Return the (x, y) coordinate for the center point of the cell that contains the specified text.  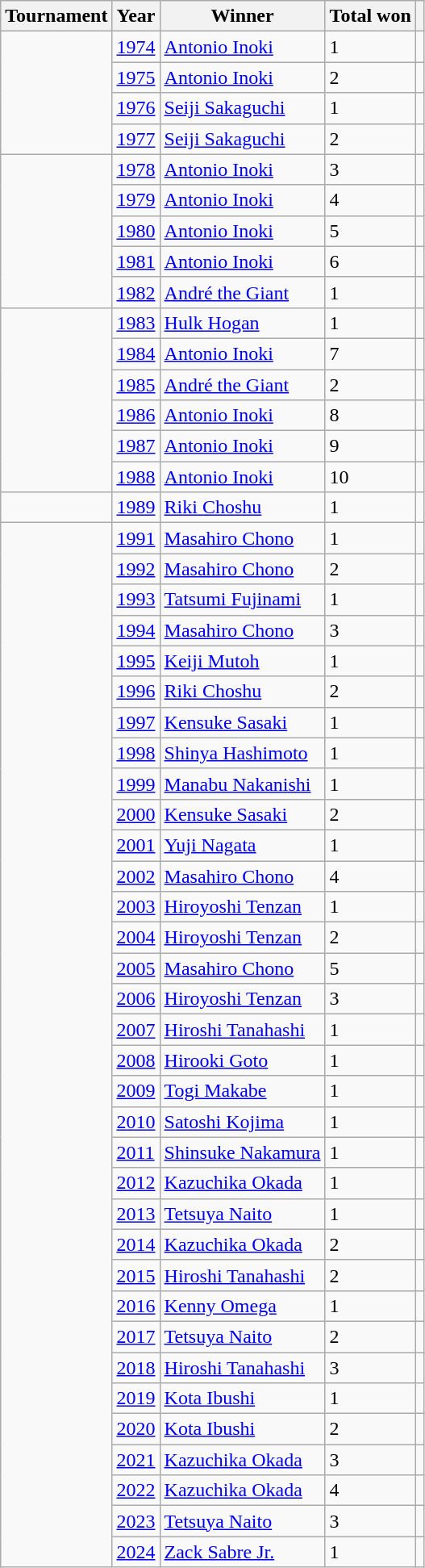
2003 (135, 907)
Year (135, 16)
2004 (135, 938)
1985 (135, 385)
1986 (135, 416)
2012 (135, 1183)
2002 (135, 876)
1981 (135, 261)
1999 (135, 784)
2021 (135, 1460)
2017 (135, 1336)
Shinsuke Nakamura (242, 1152)
2018 (135, 1368)
1992 (135, 569)
Winner (242, 16)
Satoshi Kojima (242, 1122)
Togi Makabe (242, 1091)
1989 (135, 508)
Zack Sabre Jr. (242, 1552)
Manabu Nakanishi (242, 784)
1976 (135, 108)
Tournament (56, 16)
2024 (135, 1552)
Yuji Nagata (242, 845)
1983 (135, 323)
2000 (135, 814)
1988 (135, 477)
2011 (135, 1152)
Kenny Omega (242, 1306)
1974 (135, 47)
Tatsumi Fujinami (242, 600)
2006 (135, 999)
1977 (135, 139)
1993 (135, 600)
2020 (135, 1429)
1987 (135, 446)
10 (370, 477)
8 (370, 416)
2009 (135, 1091)
1975 (135, 77)
2007 (135, 1030)
Hulk Hogan (242, 323)
2016 (135, 1306)
1982 (135, 292)
2014 (135, 1244)
Shinya Hashimoto (242, 753)
2023 (135, 1521)
2005 (135, 968)
1979 (135, 200)
6 (370, 261)
Keiji Mutoh (242, 661)
1980 (135, 231)
2013 (135, 1214)
1998 (135, 753)
7 (370, 353)
2019 (135, 1399)
Total won (370, 16)
1995 (135, 661)
1991 (135, 538)
2015 (135, 1275)
1978 (135, 169)
Hirooki Goto (242, 1060)
1994 (135, 630)
2022 (135, 1491)
9 (370, 446)
2001 (135, 845)
1996 (135, 692)
1997 (135, 722)
1984 (135, 353)
2008 (135, 1060)
2010 (135, 1122)
